Find where the given text appears and provide that cell's center as [x, y] coordinate. 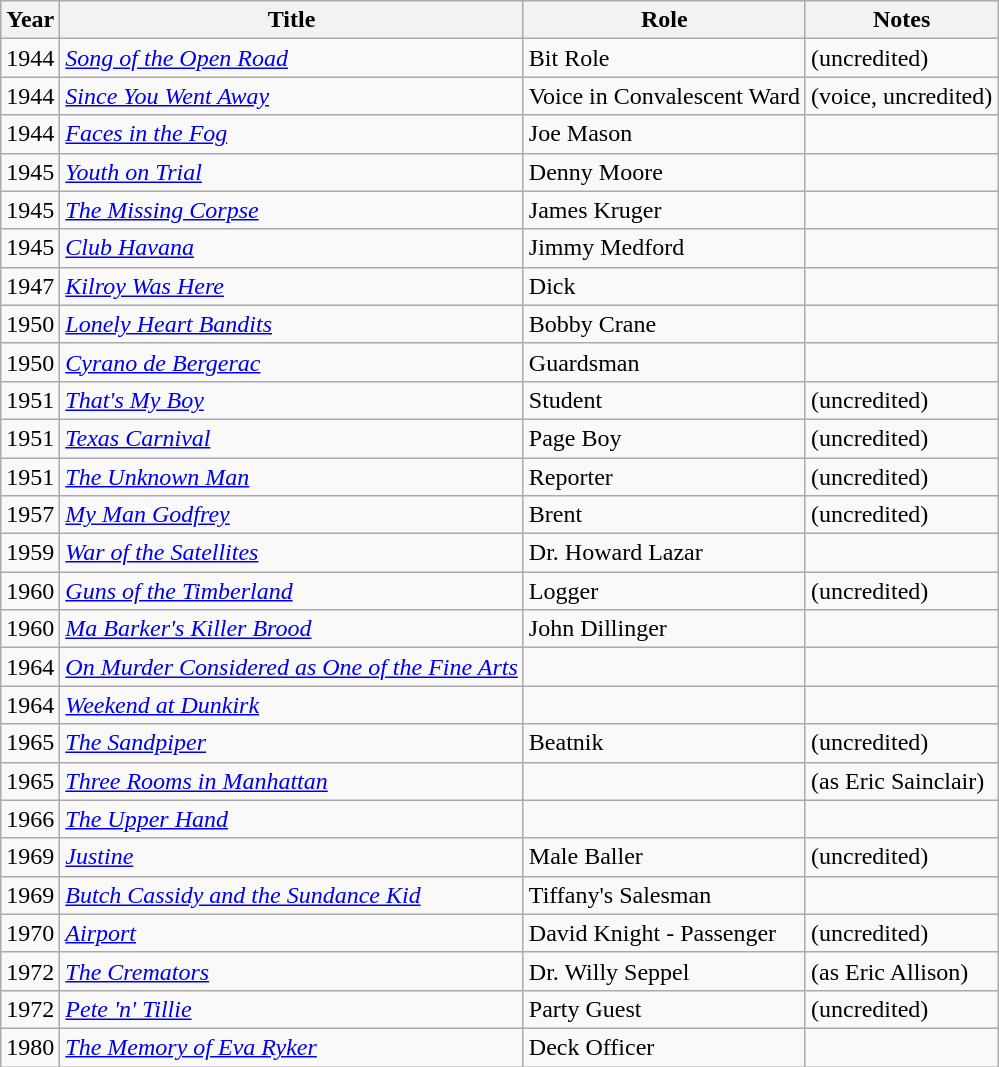
Texas Carnival [292, 438]
John Dillinger [664, 629]
(voice, uncredited) [901, 96]
The Upper Hand [292, 819]
The Memory of Eva Ryker [292, 1047]
Voice in Convalescent Ward [664, 96]
Dick [664, 286]
Butch Cassidy and the Sundance Kid [292, 895]
Dr. Willy Seppel [664, 971]
Guardsman [664, 362]
Jimmy Medford [664, 248]
(as Eric Allison) [901, 971]
Bit Role [664, 58]
David Knight - Passenger [664, 933]
Year [30, 20]
Male Baller [664, 857]
Title [292, 20]
Since You Went Away [292, 96]
War of the Satellites [292, 553]
Club Havana [292, 248]
Guns of the Timberland [292, 591]
Ma Barker's Killer Brood [292, 629]
Deck Officer [664, 1047]
The Sandpiper [292, 743]
Logger [664, 591]
Tiffany's Salesman [664, 895]
Beatnik [664, 743]
Notes [901, 20]
Party Guest [664, 1009]
Reporter [664, 477]
The Cremators [292, 971]
That's My Boy [292, 400]
On Murder Considered as One of the Fine Arts [292, 667]
Student [664, 400]
The Missing Corpse [292, 210]
Three Rooms in Manhattan [292, 781]
Youth on Trial [292, 172]
(as Eric Sainclair) [901, 781]
My Man Godfrey [292, 515]
Weekend at Dunkirk [292, 705]
The Unknown Man [292, 477]
Cyrano de Bergerac [292, 362]
Kilroy Was Here [292, 286]
Justine [292, 857]
Brent [664, 515]
Page Boy [664, 438]
Role [664, 20]
Dr. Howard Lazar [664, 553]
Faces in the Fog [292, 134]
1970 [30, 933]
1947 [30, 286]
1959 [30, 553]
Joe Mason [664, 134]
1957 [30, 515]
James Kruger [664, 210]
Bobby Crane [664, 324]
Denny Moore [664, 172]
Pete 'n' Tillie [292, 1009]
1966 [30, 819]
Airport [292, 933]
Lonely Heart Bandits [292, 324]
Song of the Open Road [292, 58]
1980 [30, 1047]
